Detect which cell encompasses the target text, then output its [x, y] center coordinate. 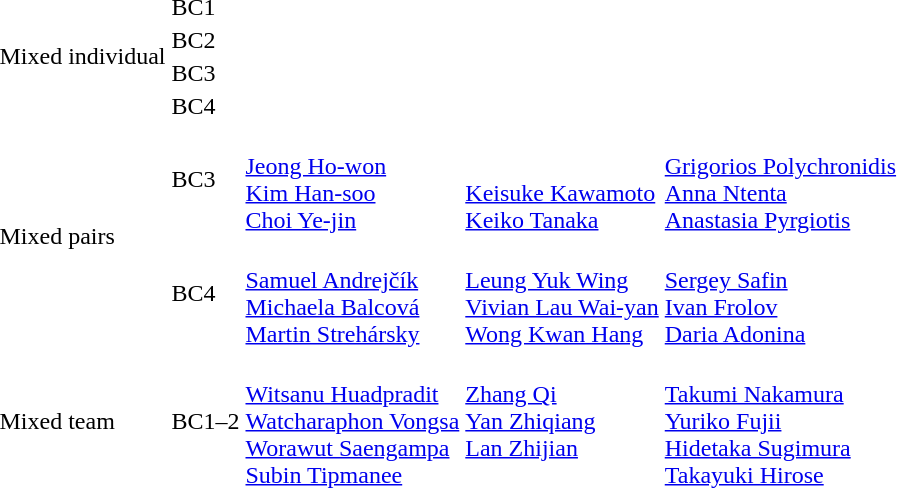
Grigorios PolychronidisAnna NtentaAnastasia Pyrgiotis [780, 180]
Samuel AndrejčíkMichaela BalcováMartin Strehársky [352, 294]
Leung Yuk WingVivian Lau Wai-yanWong Kwan Hang [562, 294]
BC2 [206, 40]
Keisuke KawamotoKeiko Tanaka [562, 180]
Jeong Ho-wonKim Han-sooChoi Ye-jin [352, 180]
Sergey SafinIvan FrolovDaria Adonina [780, 294]
